Find where the given text appears and provide that cell's center as [x, y] coordinate. 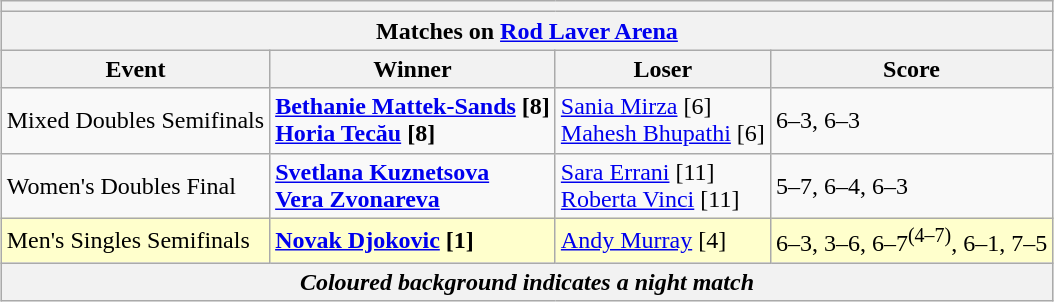
Score [911, 69]
Loser [662, 69]
Sara Errani [11] Roberta Vinci [11] [662, 186]
Event [135, 69]
Novak Djokovic [1] [413, 240]
6–3, 3–6, 6–7(4–7), 6–1, 7–5 [911, 240]
Svetlana Kuznetsova Vera Zvonareva [413, 186]
Bethanie Mattek-Sands [8] Horia Tecău [8] [413, 120]
Women's Doubles Final [135, 186]
6–3, 6–3 [911, 120]
Andy Murray [4] [662, 240]
Winner [413, 69]
Sania Mirza [6] Mahesh Bhupathi [6] [662, 120]
Men's Singles Semifinals [135, 240]
Coloured background indicates a night match [527, 282]
5–7, 6–4, 6–3 [911, 186]
Matches on Rod Laver Arena [527, 31]
Mixed Doubles Semifinals [135, 120]
